Provide the [X, Y] coordinate of the cell's center where the given text is located.  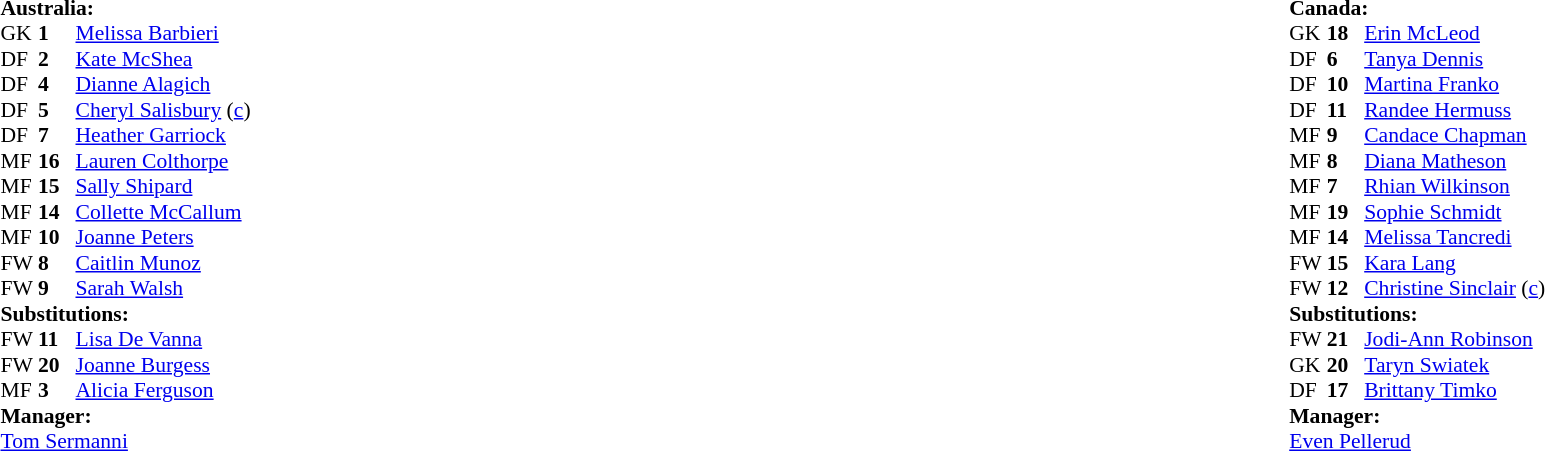
4 [57, 85]
Melissa Tancredi [1454, 237]
Brittany Timko [1454, 391]
Rhian Wilkinson [1454, 187]
Lauren Colthorpe [164, 161]
Jodi-Ann Robinson [1454, 339]
Christine Sinclair (c) [1454, 289]
Candace Chapman [1454, 135]
Sophie Schmidt [1454, 212]
Collette McCallum [164, 212]
Heather Garriock [164, 135]
Lisa De Vanna [164, 339]
Alicia Ferguson [164, 391]
17 [1346, 391]
5 [57, 110]
Sally Shipard [164, 187]
3 [57, 391]
16 [57, 161]
Caitlin Munoz [164, 263]
2 [57, 59]
Melissa Barbieri [164, 33]
1 [57, 33]
Kara Lang [1454, 263]
Dianne Alagich [164, 85]
Diana Matheson [1454, 161]
Tanya Dennis [1454, 59]
Taryn Swiatek [1454, 365]
12 [1346, 289]
Kate McShea [164, 59]
21 [1346, 339]
Randee Hermuss [1454, 110]
19 [1346, 212]
Joanne Peters [164, 237]
6 [1346, 59]
Martina Franko [1454, 85]
Cheryl Salisbury (c) [164, 110]
18 [1346, 33]
Erin McLeod [1454, 33]
Joanne Burgess [164, 365]
Sarah Walsh [164, 289]
